From the cell containing the given text, extract its center point as [x, y] coordinate. 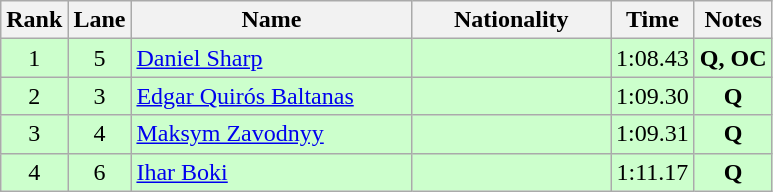
2 [34, 96]
Rank [34, 20]
Nationality [512, 20]
Maksym Zavodnyy [272, 134]
Ihar Boki [272, 172]
Name [272, 20]
1:09.31 [653, 134]
Edgar Quirós Baltanas [272, 96]
Time [653, 20]
1:09.30 [653, 96]
Notes [733, 20]
Daniel Sharp [272, 58]
6 [100, 172]
1:08.43 [653, 58]
5 [100, 58]
Lane [100, 20]
1 [34, 58]
1:11.17 [653, 172]
Q, OC [733, 58]
